Extract the [x, y] coordinate from the center of the cell holding the provided text.  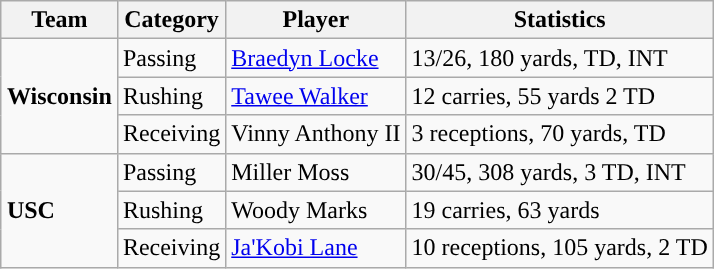
Category [171, 20]
Team [59, 20]
12 carries, 55 yards 2 TD [560, 96]
USC [59, 210]
10 receptions, 105 yards, 2 TD [560, 248]
19 carries, 63 yards [560, 210]
Player [316, 20]
Wisconsin [59, 96]
3 receptions, 70 yards, TD [560, 134]
Woody Marks [316, 210]
Braedyn Locke [316, 58]
13/26, 180 yards, TD, INT [560, 58]
Miller Moss [316, 172]
Tawee Walker [316, 96]
Statistics [560, 20]
30/45, 308 yards, 3 TD, INT [560, 172]
Ja'Kobi Lane [316, 248]
Vinny Anthony II [316, 134]
